Output the (X, Y) coordinate of the center of the cell containing the given text.  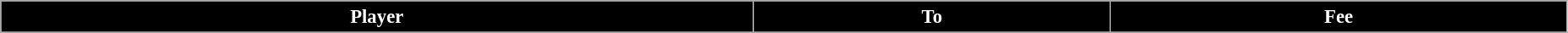
To (932, 17)
Fee (1339, 17)
Player (377, 17)
